Pinpoint the cell where the given text exists, returning its (x, y) midpoint coordinate. 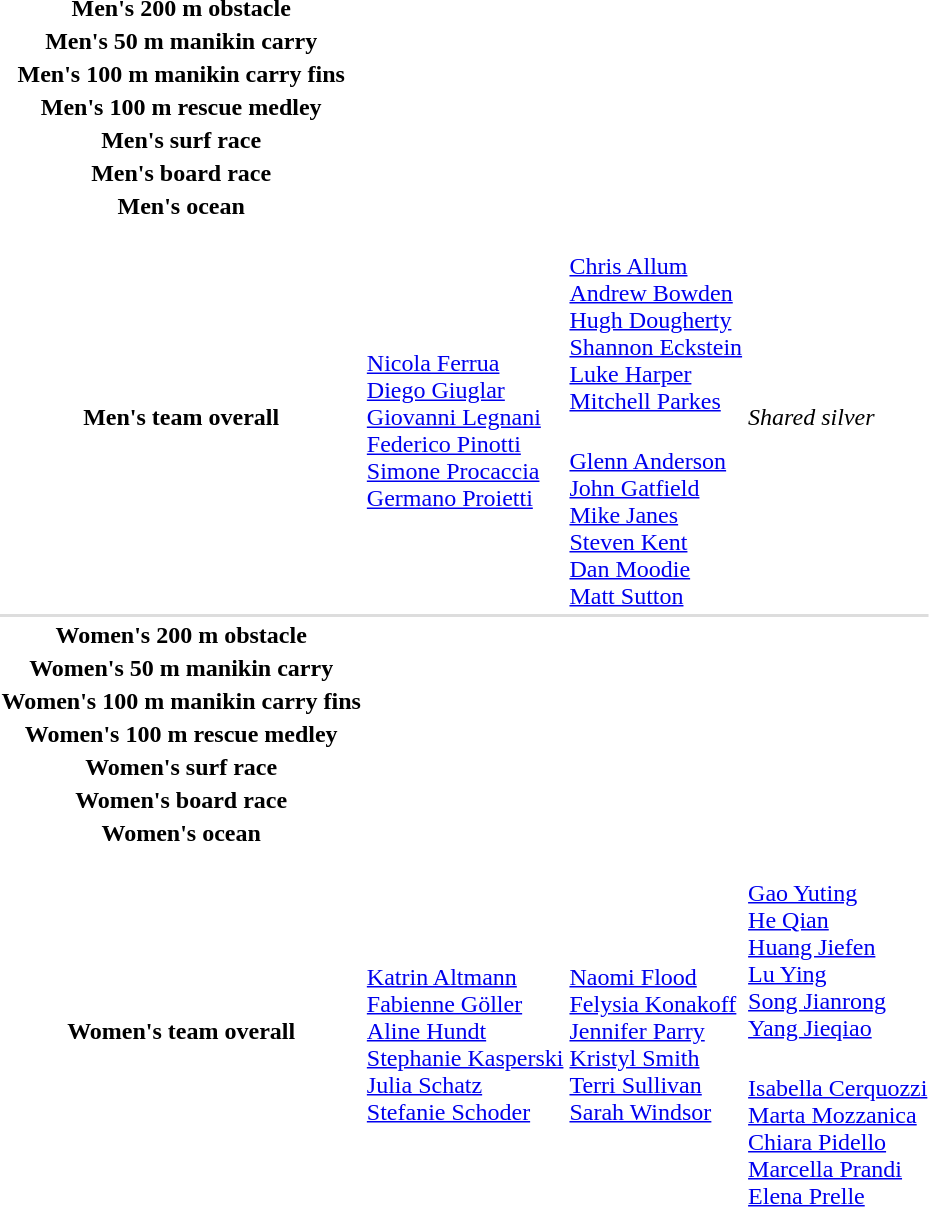
Women's 200 m obstacle (181, 635)
Men's board race (181, 173)
Men's ocean (181, 206)
Glenn AndersonJohn GatfieldMike JanesSteven KentDan MoodieMatt Sutton (656, 515)
Women's 50 m manikin carry (181, 668)
Women's surf race (181, 767)
Gao YutingHe QianHuang JiefenLu YingSong JianrongYang Jieqiao (838, 947)
Women's board race (181, 800)
Men's team overall (181, 418)
Men's surf race (181, 140)
Women's 100 m manikin carry fins (181, 701)
Men's 50 m manikin carry (181, 41)
Women's ocean (181, 833)
Women's 100 m rescue medley (181, 734)
Chris AllumAndrew BowdenHugh DoughertyShannon EcksteinLuke HarperMitchell Parkes (656, 320)
Men's 100 m rescue medley (181, 107)
Nicola FerruaDiego GiuglarGiovanni LegnaniFederico PinottiSimone ProcacciaGermano Proietti (465, 418)
Men's 100 m manikin carry fins (181, 74)
Shared silver (838, 418)
